Locate the cell with the specified text and output its [x, y] center coordinate. 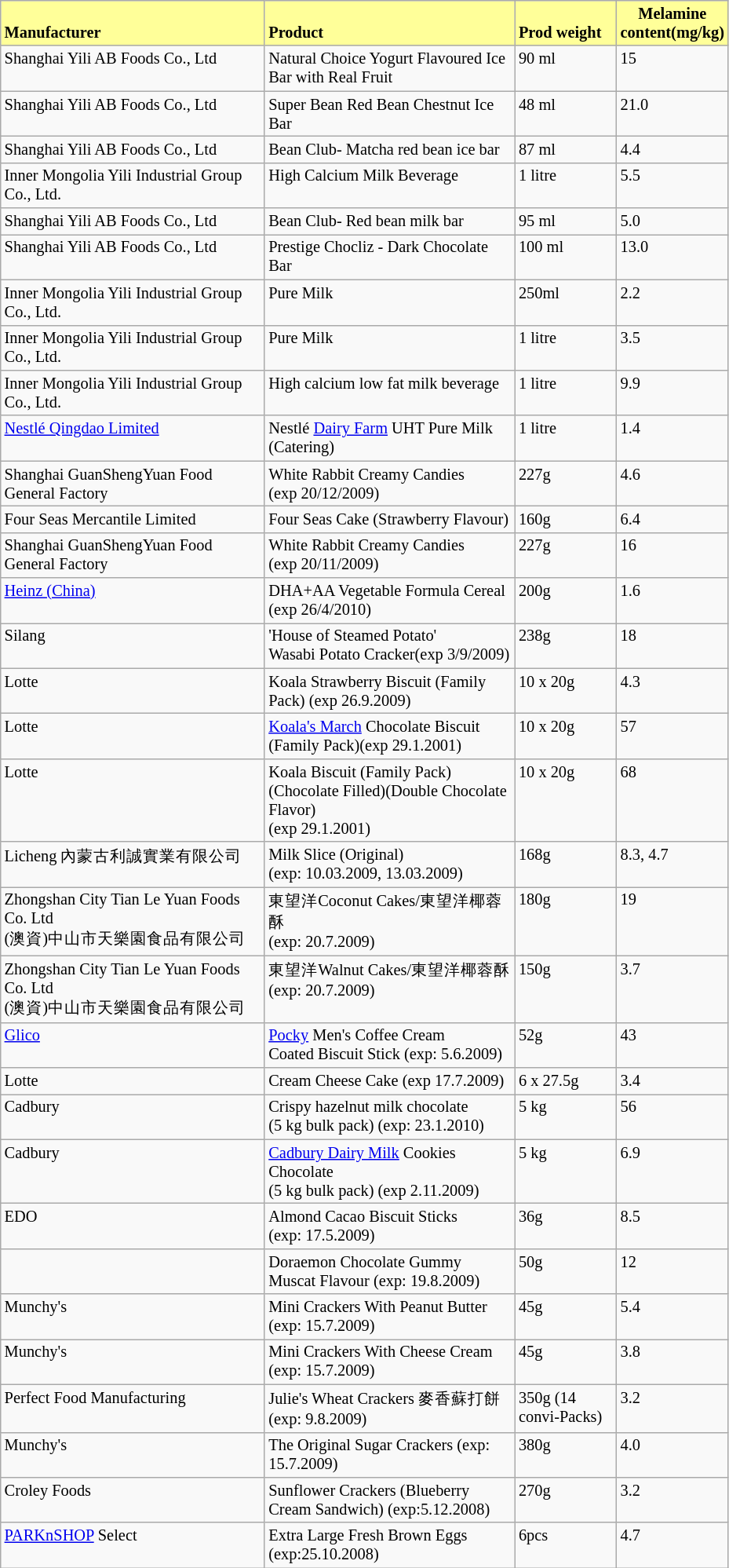
350g (14 convi-Packs) [566, 1409]
Nestlé Qingdao Limited [133, 438]
21.0 [673, 114]
EDO [133, 1226]
Silang [133, 645]
Bean Club- Matcha red bean ice bar [389, 149]
Prod weight [566, 23]
The Original Sugar Crackers (exp: 15.7.2009) [389, 1455]
4.3 [673, 691]
6.9 [673, 1171]
PARKnSHOP Select [133, 1545]
3.8 [673, 1361]
3.7 [673, 989]
15 [673, 68]
18 [673, 645]
Almond Cacao Biscuit Sticks(exp: 17.5.2009) [389, 1226]
Glico [133, 1045]
9.9 [673, 393]
White Rabbit Creamy Candies(exp 20/11/2009) [389, 555]
Heinz (China) [133, 601]
1.6 [673, 601]
Product [389, 23]
6.4 [673, 519]
Natural Choice Yogurt Flavoured Ice Bar with Real Fruit [389, 68]
56 [673, 1117]
87 ml [566, 149]
48 ml [566, 114]
160g [566, 519]
Crispy hazelnut milk chocolate(5 kg bulk pack) (exp: 23.1.2010) [389, 1117]
50g [566, 1271]
Four Seas Cake (Strawberry Flavour) [389, 519]
High Calcium Milk Beverage [389, 185]
Sunflower Crackers (Blueberry Cream Sandwich) (exp:5.12.2008) [389, 1500]
270g [566, 1500]
Croley Foods [133, 1500]
6 x 27.5g [566, 1080]
DHA+AA Vegetable Formula Cereal(exp 26/4/2010) [389, 601]
Milk Slice (Original)(exp: 10.03.2009, 13.03.2009) [389, 864]
3.5 [673, 348]
Melamine content(mg/kg) [673, 23]
Bean Club- Red bean milk bar [389, 221]
'House of Steamed Potato'Wasabi Potato Cracker(exp 3/9/2009) [389, 645]
5.0 [673, 221]
16 [673, 555]
White Rabbit Creamy Candies(exp 20/12/2009) [389, 484]
Nestlé Dairy Farm UHT Pure Milk (Catering) [389, 438]
5.4 [673, 1317]
Extra Large Fresh Brown Eggs (exp:25.10.2008) [389, 1545]
95 ml [566, 221]
36g [566, 1226]
52g [566, 1045]
Pocky Men's Coffee CreamCoated Biscuit Stick (exp: 5.6.2009) [389, 1045]
東望洋Coconut Cakes/東望洋椰蓉酥(exp: 20.7.2009) [389, 921]
Four Seas Mercantile Limited [133, 519]
Doraemon Chocolate Gummy Muscat Flavour (exp: 19.8.2009) [389, 1271]
Prestige Chocliz - Dark Chocolate Bar [389, 257]
68 [673, 800]
238g [566, 645]
Cadbury Dairy Milk Cookies Chocolate(5 kg bulk pack) (exp 2.11.2009) [389, 1171]
Perfect Food Manufacturing [133, 1409]
2.2 [673, 302]
57 [673, 736]
Koala's March Chocolate Biscuit(Family Pack)(exp 29.1.2001) [389, 736]
4.7 [673, 1545]
8.5 [673, 1226]
8.3, 4.7 [673, 864]
43 [673, 1045]
4.6 [673, 484]
380g [566, 1455]
Julie's Wheat Crackers 麥香蘇打餅 (exp: 9.8.2009) [389, 1409]
Licheng 內蒙古利誠實業有限公司 [133, 864]
19 [673, 921]
168g [566, 864]
High calcium low fat milk beverage [389, 393]
90 ml [566, 68]
Koala Biscuit (Family Pack)(Chocolate Filled)(Double Chocolate Flavor)(exp 29.1.2001) [389, 800]
180g [566, 921]
5.5 [673, 185]
6pcs [566, 1545]
東望洋Walnut Cakes/東望洋椰蓉酥(exp: 20.7.2009) [389, 989]
13.0 [673, 257]
Manufacturer [133, 23]
Mini Crackers With Cheese Cream (exp: 15.7.2009) [389, 1361]
Koala Strawberry Biscuit (Family Pack) (exp 26.9.2009) [389, 691]
250ml [566, 302]
Cream Cheese Cake (exp 17.7.2009) [389, 1080]
1.4 [673, 438]
12 [673, 1271]
4.0 [673, 1455]
150g [566, 989]
3.4 [673, 1080]
Mini Crackers With Peanut Butter (exp: 15.7.2009) [389, 1317]
200g [566, 601]
4.4 [673, 149]
100 ml [566, 257]
Super Bean Red Bean Chestnut Ice Bar [389, 114]
